Provide the (x, y) coordinate of the cell's center where the given text is located.  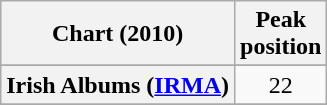
Chart (2010) (118, 34)
Irish Albums (IRMA) (118, 85)
Peakposition (281, 34)
22 (281, 85)
